Locate the cell with the specified text and output its [X, Y] center coordinate. 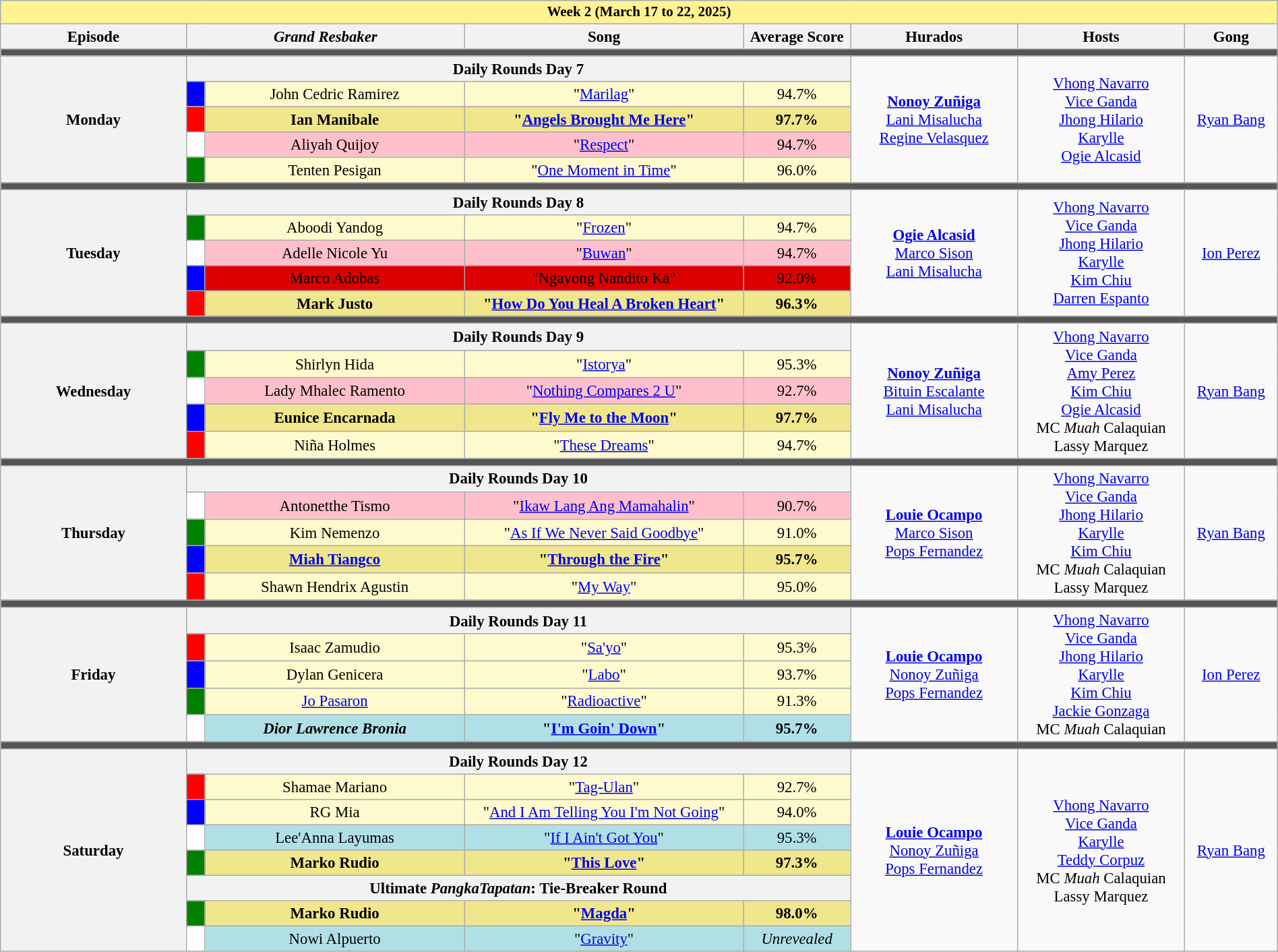
Louie OcampoMarco SisonPops Fernandez [934, 533]
94.0% [797, 812]
Daily Rounds Day 8 [518, 203]
Mark Justo [335, 304]
RG Mia [335, 812]
Dior Lawrence Bronia [335, 728]
Unrevealed [797, 939]
"These Dreams" [604, 445]
Niña Holmes [335, 445]
"One Moment in Time" [604, 170]
"If I Ain't Got You" [604, 837]
Average Score [797, 36]
Daily Rounds Day 9 [518, 337]
Jo Pasaron [335, 701]
98.0% [797, 914]
Nowi Alpuerto [335, 939]
Vhong NavarroVice GandaKarylleTeddy CorpuzMC Muah CalaquianLassy Marquez [1101, 851]
Aliyah Quijoy [335, 145]
"This Love" [604, 863]
Tenten Pesigan [335, 170]
Dylan Genicera [335, 674]
"Nothing Compares 2 U" [604, 391]
Aboodi Yandog [335, 228]
"Respect" [604, 145]
Nonoy ZuñigaLani MisaluchaRegine Velasquez [934, 119]
"Frozen" [604, 228]
Friday [93, 675]
Kim Nemenzo [335, 533]
"Istorya" [604, 364]
"How Do You Heal A Broken Heart" [604, 304]
96.0% [797, 170]
Vhong NavarroVice GandaJhong HilarioKarylleOgie Alcasid [1101, 119]
"Ikaw Lang Ang Mamahalin" [604, 506]
Vhong NavarroVice GandaJhong HilarioKarylleKim ChiuJackie GonzagaMC Muah Calaquian [1101, 675]
Monday [93, 119]
Ogie AlcasidMarco SisonLani Misalucha [934, 254]
"Ngayong Nandito Ka" [604, 278]
Shamae Mariano [335, 787]
90.7% [797, 506]
"Labo" [604, 674]
Antonetthe Tismo [335, 506]
91.0% [797, 533]
Daily Rounds Day 11 [518, 621]
Adelle Nicole Yu [335, 254]
"Fly Me to the Moon" [604, 418]
Thursday [93, 533]
"Marilag" [604, 94]
96.3% [797, 304]
Hurados [934, 36]
Isaac Zamudio [335, 647]
Tuesday [93, 254]
"Through the Fire" [604, 560]
Vhong NavarroVice GandaJhong HilarioKarylleKim ChiuMC Muah CalaquianLassy Marquez [1101, 533]
Ian Manibale [335, 119]
Nonoy ZuñigaBituin EscalanteLani Misalucha [934, 391]
"I'm Goin' Down" [604, 728]
"Sa'yo" [604, 647]
Vhong NavarroVice GandaAmy PerezKim ChiuOgie AlcasidMC Muah CalaquianLassy Marquez [1101, 391]
Daily Rounds Day 7 [518, 69]
Daily Rounds Day 12 [518, 762]
"Radioactive" [604, 701]
"Angels Brought Me Here" [604, 119]
Daily Rounds Day 10 [518, 479]
Shirlyn Hida [335, 364]
Lee'Anna Layumas [335, 837]
Shawn Hendrix Agustin [335, 587]
91.3% [797, 701]
Ultimate PangkaTapatan: Tie-Breaker Round [518, 889]
"My Way" [604, 587]
"Magda" [604, 914]
Saturday [93, 851]
93.7% [797, 674]
Song [604, 36]
Episode [93, 36]
Wednesday [93, 391]
92.0% [797, 278]
"As If We Never Said Goodbye" [604, 533]
Lady Mhalec Ramento [335, 391]
Marco Adobas [335, 278]
"Tag-Ulan" [604, 787]
"And I Am Telling You I'm Not Going" [604, 812]
Miah Tiangco [335, 560]
Vhong NavarroVice GandaJhong HilarioKarylleKim ChiuDarren Espanto [1101, 254]
Hosts [1101, 36]
John Cedric Ramirez [335, 94]
"Gravity" [604, 939]
"Buwan" [604, 254]
97.3% [797, 863]
95.0% [797, 587]
Eunice Encarnada [335, 418]
Week 2 (March 17 to 22, 2025) [639, 12]
Gong [1231, 36]
Grand Resbaker [325, 36]
